Detect which cell encompasses the target text, then output its [X, Y] center coordinate. 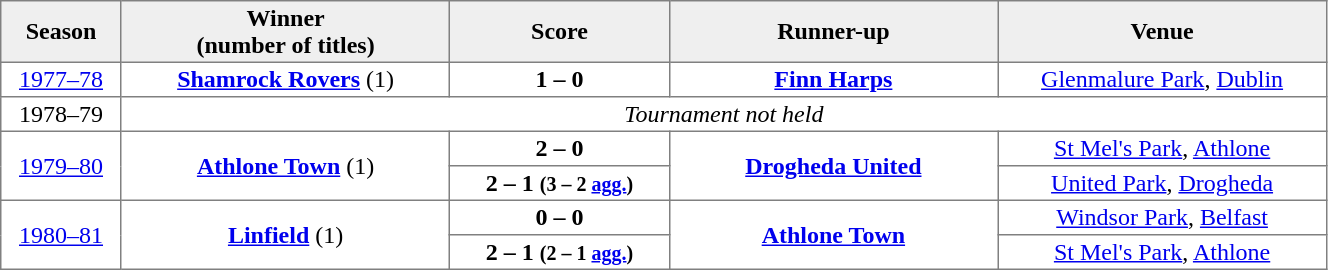
2 – 1 (2 – 1 agg.) [560, 252]
Drogheda United [834, 166]
2 – 0 [560, 148]
Season [62, 32]
Winner(number of titles) [286, 32]
0 – 0 [560, 217]
1977–78 [62, 79]
Shamrock Rovers (1) [286, 79]
Venue [1162, 32]
Linfield (1) [286, 234]
1 – 0 [560, 79]
1978–79 [62, 114]
United Park, Drogheda [1162, 183]
Score [560, 32]
Glenmalure Park, Dublin [1162, 79]
Windsor Park, Belfast [1162, 217]
Athlone Town [834, 234]
1979–80 [62, 166]
Athlone Town (1) [286, 166]
Runner-up [834, 32]
2 – 1 (3 – 2 agg.) [560, 183]
Tournament not held [724, 114]
Finn Harps [834, 79]
1980–81 [62, 234]
